Capture the cell that displays the provided text and extract its [x, y] central coordinate. 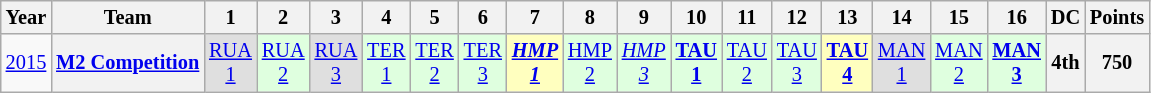
TER2 [434, 63]
HMP2 [590, 63]
6 [483, 17]
9 [644, 17]
2015 [26, 63]
DC [1066, 17]
Points [1117, 17]
750 [1117, 63]
7 [535, 17]
TAU4 [848, 63]
5 [434, 17]
2 [284, 17]
10 [696, 17]
HMP3 [644, 63]
13 [848, 17]
MAN2 [958, 63]
TER3 [483, 63]
M2 Competition [128, 63]
1 [230, 17]
RUA3 [336, 63]
RUA2 [284, 63]
15 [958, 17]
4th [1066, 63]
TAU3 [797, 63]
16 [1016, 17]
RUA1 [230, 63]
4 [386, 17]
14 [902, 17]
TAU2 [747, 63]
HMP1 [535, 63]
11 [747, 17]
Team [128, 17]
TAU1 [696, 63]
8 [590, 17]
Year [26, 17]
MAN1 [902, 63]
12 [797, 17]
TER1 [386, 63]
3 [336, 17]
MAN3 [1016, 63]
